Determine the [x, y] coordinate at the center of the cell enclosing the given text.  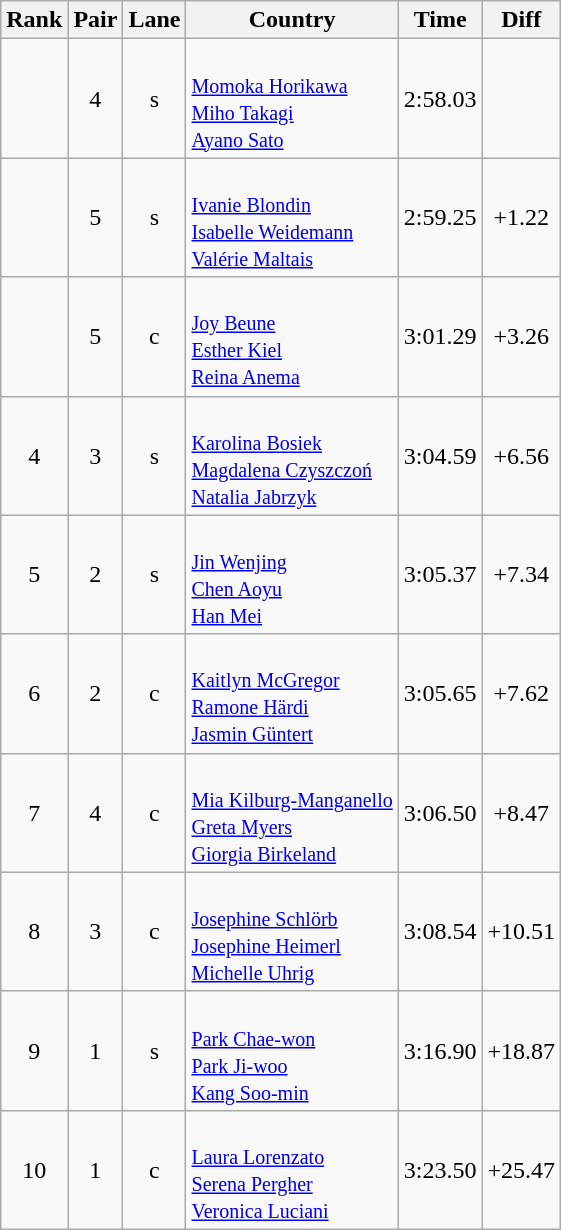
Josephine SchlörbJosephine HeimerlMichelle Uhrig [292, 932]
7 [34, 812]
Park Chae-wonPark Ji-wooKang Soo-min [292, 1050]
3:05.65 [440, 694]
9 [34, 1050]
+7.34 [522, 574]
Rank [34, 20]
2:58.03 [440, 98]
Diff [522, 20]
3:23.50 [440, 1170]
Country [292, 20]
3:01.29 [440, 336]
+10.51 [522, 932]
3:06.50 [440, 812]
+18.87 [522, 1050]
Ivanie BlondinIsabelle WeidemannValérie Maltais [292, 218]
3:04.59 [440, 456]
Mia Kilburg-ManganelloGreta MyersGiorgia Birkeland [292, 812]
3:08.54 [440, 932]
+6.56 [522, 456]
Pair [96, 20]
+7.62 [522, 694]
+25.47 [522, 1170]
Kaitlyn McGregorRamone HärdiJasmin Güntert [292, 694]
2:59.25 [440, 218]
Jin WenjingChen AoyuHan Mei [292, 574]
Momoka HorikawaMiho TakagiAyano Sato [292, 98]
8 [34, 932]
+8.47 [522, 812]
Joy BeuneEsther KielReina Anema [292, 336]
+1.22 [522, 218]
Laura LorenzatoSerena PergherVeronica Luciani [292, 1170]
Time [440, 20]
3:16.90 [440, 1050]
+3.26 [522, 336]
10 [34, 1170]
6 [34, 694]
Lane [154, 20]
3:05.37 [440, 574]
Karolina BosiekMagdalena CzyszczońNatalia Jabrzyk [292, 456]
